Scan for the cell matching the given text and deliver its (x, y) coordinate at center. 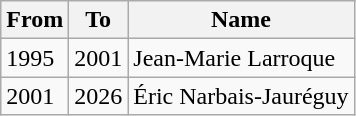
2026 (98, 96)
To (98, 20)
From (35, 20)
1995 (35, 58)
Jean-Marie Larroque (241, 58)
Éric Narbais-Jauréguy (241, 96)
Name (241, 20)
